Scan for the cell matching the given text and deliver its [x, y] coordinate at center. 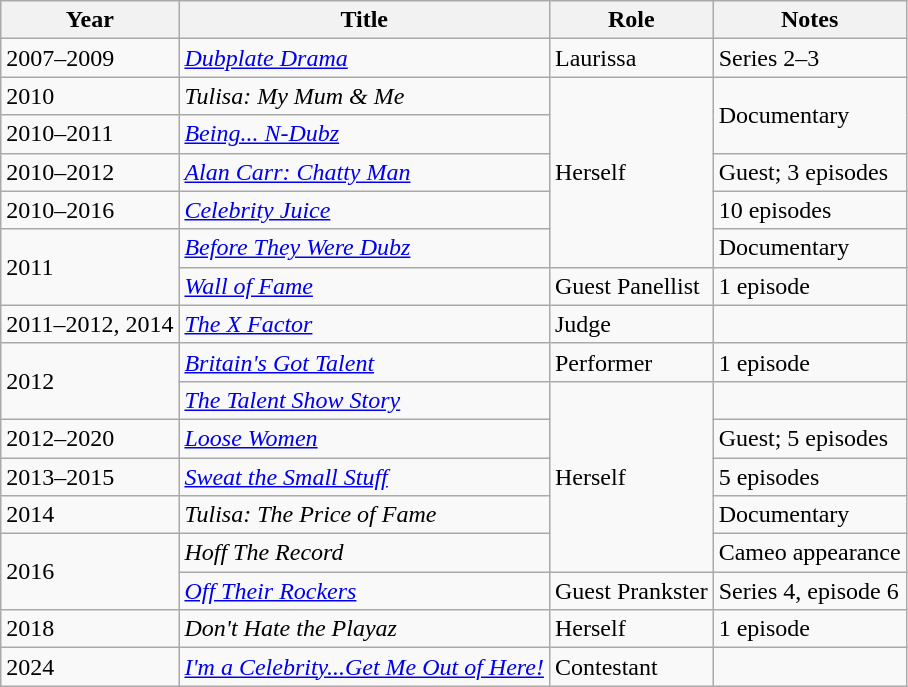
Hoff The Record [364, 553]
2011–2012, 2014 [90, 324]
Cameo appearance [810, 553]
Dubplate Drama [364, 58]
Don't Hate the Playaz [364, 629]
Series 4, episode 6 [810, 591]
Guest Prankster [631, 591]
2024 [90, 667]
2014 [90, 515]
Judge [631, 324]
Year [90, 20]
Britain's Got Talent [364, 362]
Laurissa [631, 58]
Title [364, 20]
2016 [90, 572]
Sweat the Small Stuff [364, 477]
2018 [90, 629]
Series 2–3 [810, 58]
2012 [90, 381]
Tulisa: The Price of Fame [364, 515]
Tulisa: My Mum & Me [364, 96]
2010–2016 [90, 210]
Role [631, 20]
The X Factor [364, 324]
2013–2015 [90, 477]
Celebrity Juice [364, 210]
Contestant [631, 667]
2011 [90, 267]
Guest; 3 episodes [810, 172]
2010–2011 [90, 134]
Guest Panellist [631, 286]
2010–2012 [90, 172]
2012–2020 [90, 438]
5 episodes [810, 477]
I'm a Celebrity...Get Me Out of Here! [364, 667]
2010 [90, 96]
Performer [631, 362]
Being... N-Dubz [364, 134]
Notes [810, 20]
Guest; 5 episodes [810, 438]
The Talent Show Story [364, 400]
10 episodes [810, 210]
Wall of Fame [364, 286]
Off Their Rockers [364, 591]
Loose Women [364, 438]
Before They Were Dubz [364, 248]
2007–2009 [90, 58]
Alan Carr: Chatty Man [364, 172]
